Identify which cell holds the provided text, then report its (x, y) central coordinate. 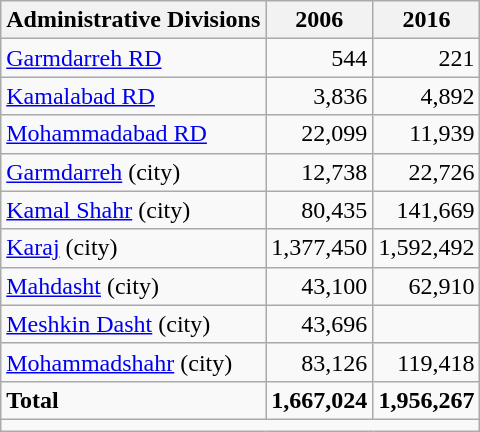
11,939 (426, 134)
22,726 (426, 172)
Total (134, 400)
1,377,450 (320, 248)
3,836 (320, 96)
80,435 (320, 210)
Kamal Shahr (city) (134, 210)
4,892 (426, 96)
22,099 (320, 134)
2016 (426, 20)
Garmdarreh (city) (134, 172)
Mohammadshahr (city) (134, 362)
43,100 (320, 286)
2006 (320, 20)
1,956,267 (426, 400)
83,126 (320, 362)
Administrative Divisions (134, 20)
1,592,492 (426, 248)
Kamalabad RD (134, 96)
Garmdarreh RD (134, 58)
1,667,024 (320, 400)
141,669 (426, 210)
43,696 (320, 324)
Mahdasht (city) (134, 286)
Mohammadabad RD (134, 134)
544 (320, 58)
119,418 (426, 362)
Meshkin Dasht (city) (134, 324)
12,738 (320, 172)
Karaj (city) (134, 248)
221 (426, 58)
62,910 (426, 286)
